For the text-containing cell, return its midpoint in (X, Y) coordinate format. 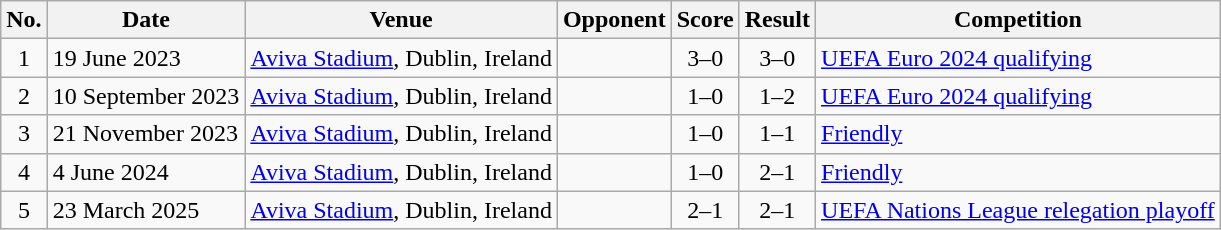
Venue (402, 20)
21 November 2023 (146, 134)
3 (24, 134)
Competition (1018, 20)
Opponent (614, 20)
10 September 2023 (146, 96)
4 (24, 172)
19 June 2023 (146, 58)
Result (777, 20)
2 (24, 96)
Score (705, 20)
23 March 2025 (146, 210)
5 (24, 210)
1–1 (777, 134)
No. (24, 20)
1–2 (777, 96)
UEFA Nations League relegation playoff (1018, 210)
1 (24, 58)
Date (146, 20)
4 June 2024 (146, 172)
